Return (x, y) of the center of cell containing provided text 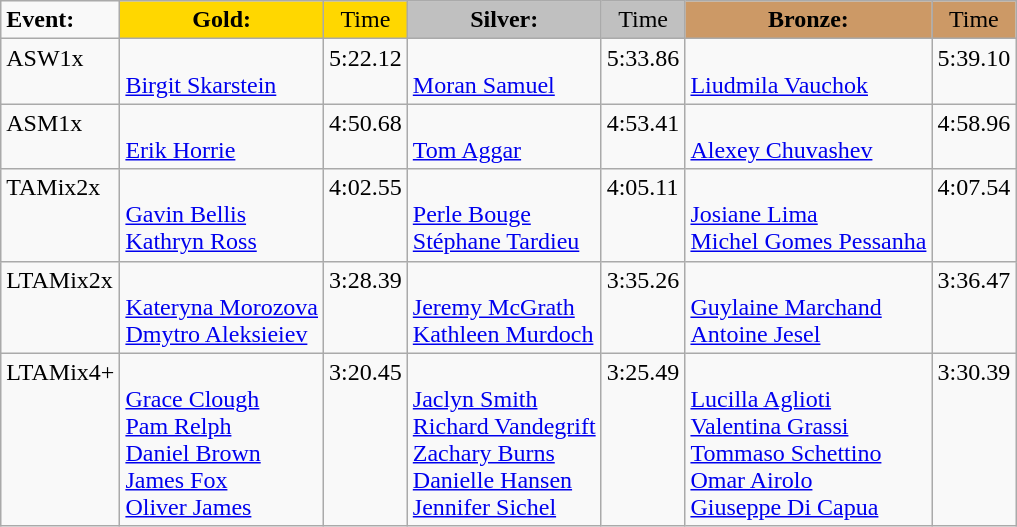
Tom Aggar (504, 136)
Moran Samuel (504, 72)
LTAMix4+ (60, 440)
5:22.12 (366, 72)
4:05.11 (643, 215)
Event: (60, 20)
Silver: (504, 20)
3:36.47 (974, 307)
TAMix2x (60, 215)
4:07.54 (974, 215)
Lucilla AgliotiValentina GrassiTommaso SchettinoOmar AiroloGiuseppe Di Capua (808, 440)
Jeremy McGrathKathleen Murdoch (504, 307)
Josiane LimaMichel Gomes Pessanha (808, 215)
Gold: (222, 20)
Birgit Skarstein (222, 72)
Guylaine MarchandAntoine Jesel (808, 307)
3:35.26 (643, 307)
3:25.49 (643, 440)
3:20.45 (366, 440)
Liudmila Vauchok (808, 72)
Gavin BellisKathryn Ross (222, 215)
Jaclyn SmithRichard VandegriftZachary BurnsDanielle HansenJennifer Sichel (504, 440)
LTAMix2x (60, 307)
ASW1x (60, 72)
5:33.86 (643, 72)
Kateryna MorozovaDmytro Aleksieiev (222, 307)
ASM1x (60, 136)
Alexey Chuvashev (808, 136)
4:58.96 (974, 136)
3:28.39 (366, 307)
4:02.55 (366, 215)
Erik Horrie (222, 136)
4:53.41 (643, 136)
Perle BougeStéphane Tardieu (504, 215)
Bronze: (808, 20)
5:39.10 (974, 72)
3:30.39 (974, 440)
4:50.68 (366, 136)
Grace CloughPam RelphDaniel BrownJames FoxOliver James (222, 440)
